Detect which cell encompasses the target text, then output its (x, y) center coordinate. 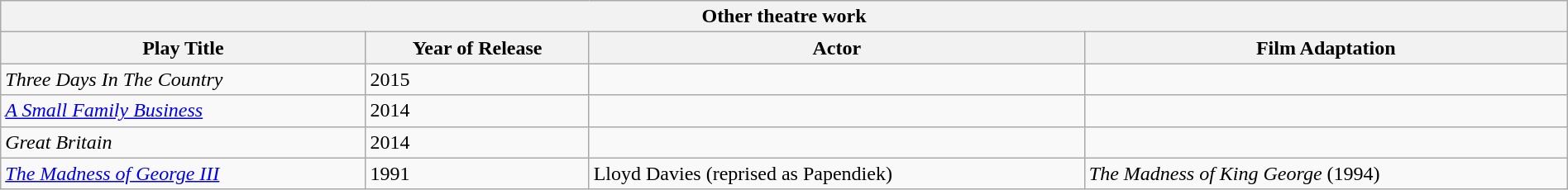
Great Britain (184, 142)
The Madness of King George (1994) (1326, 173)
Three Days In The Country (184, 79)
2015 (477, 79)
Play Title (184, 48)
The Madness of George III (184, 173)
Year of Release (477, 48)
Actor (837, 48)
Other theatre work (784, 17)
Film Adaptation (1326, 48)
1991 (477, 173)
A Small Family Business (184, 111)
Lloyd Davies (reprised as Papendiek) (837, 173)
